Return the [x, y] coordinate for the center point of the cell that contains the specified text.  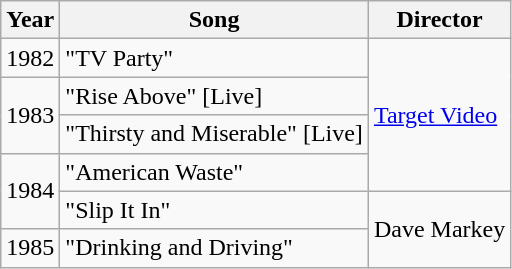
1984 [30, 191]
Song [214, 20]
1982 [30, 58]
Director [439, 20]
"Thirsty and Miserable" [Live] [214, 134]
Year [30, 20]
"Drinking and Driving" [214, 248]
"American Waste" [214, 172]
1983 [30, 115]
"TV Party" [214, 58]
"Slip It In" [214, 210]
Dave Markey [439, 229]
1985 [30, 248]
"Rise Above" [Live] [214, 96]
Target Video [439, 115]
